Search for the cell housing the specified text and yield its (X, Y) center coordinate. 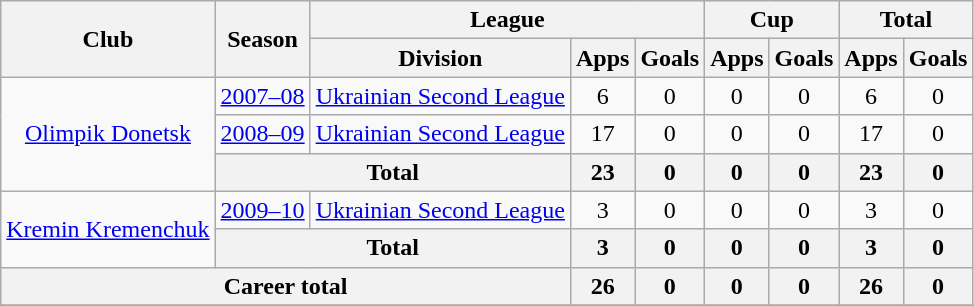
2009–10 (262, 210)
Kremin Kremenchuk (108, 229)
Cup (772, 20)
2007–08 (262, 96)
Division (440, 58)
League (507, 20)
Club (108, 39)
2008–09 (262, 134)
Career total (286, 286)
Season (262, 39)
Olimpik Donetsk (108, 134)
